Scan for the cell matching the given text and deliver its (X, Y) coordinate at center. 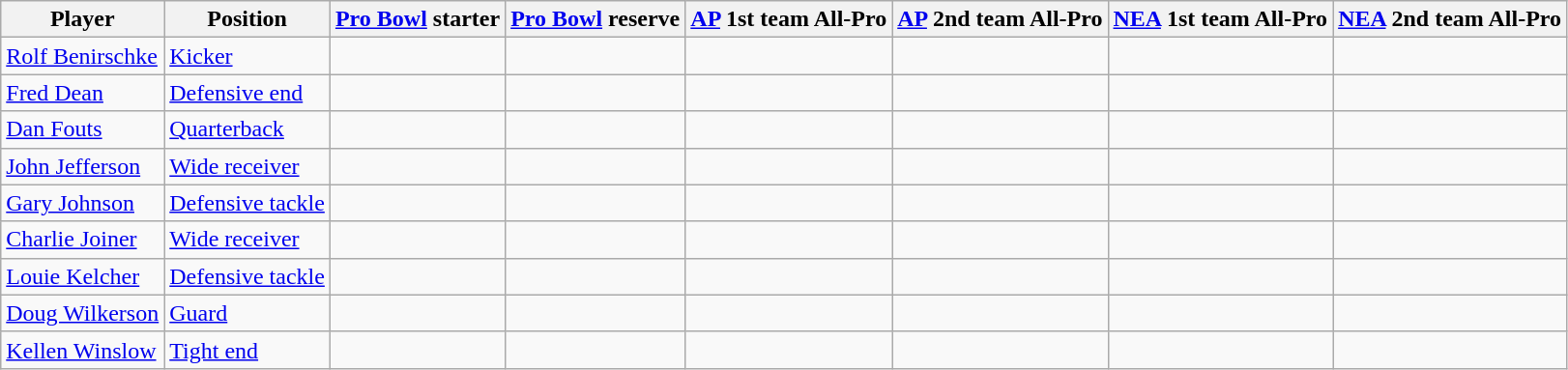
Fred Dean (83, 93)
Rolf Benirschke (83, 56)
Louie Kelcher (83, 276)
Dan Fouts (83, 129)
Gary Johnson (83, 203)
Quarterback (247, 129)
AP 2nd team All-Pro (1000, 19)
Tight end (247, 350)
Player (83, 19)
AP 1st team All-Pro (789, 19)
Defensive end (247, 93)
Charlie Joiner (83, 240)
Position (247, 19)
Kicker (247, 56)
Pro Bowl starter (418, 19)
Kellen Winslow (83, 350)
Pro Bowl reserve (595, 19)
Doug Wilkerson (83, 313)
NEA 2nd team All-Pro (1450, 19)
Guard (247, 313)
NEA 1st team All-Pro (1220, 19)
John Jefferson (83, 166)
